Output the (X, Y) coordinate of the center of the cell containing the given text.  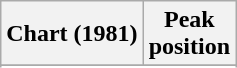
Peak position (189, 34)
Chart (1981) (72, 34)
